Extract the [x, y] coordinate from the center of the cell holding the provided text.  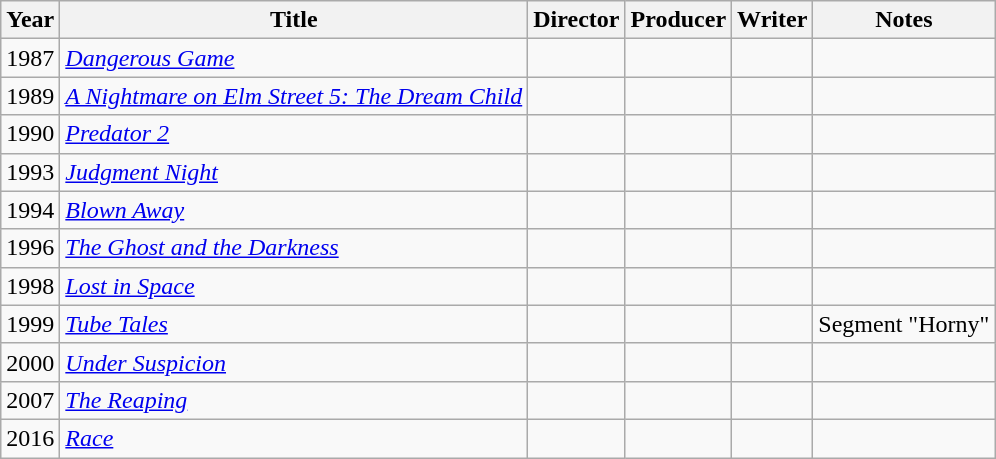
Under Suspicion [294, 362]
1994 [30, 210]
1999 [30, 324]
Race [294, 438]
1998 [30, 286]
1989 [30, 96]
Lost in Space [294, 286]
Notes [904, 20]
2016 [30, 438]
Predator 2 [294, 134]
1990 [30, 134]
1996 [30, 248]
2007 [30, 400]
Title [294, 20]
A Nightmare on Elm Street 5: The Dream Child [294, 96]
2000 [30, 362]
Judgment Night [294, 172]
Dangerous Game [294, 58]
Year [30, 20]
The Reaping [294, 400]
The Ghost and the Darkness [294, 248]
1987 [30, 58]
Director [576, 20]
Writer [772, 20]
Segment "Horny" [904, 324]
Producer [678, 20]
Blown Away [294, 210]
Tube Tales [294, 324]
1993 [30, 172]
